Provide the [x, y] coordinate of the cell's center where the given text is located.  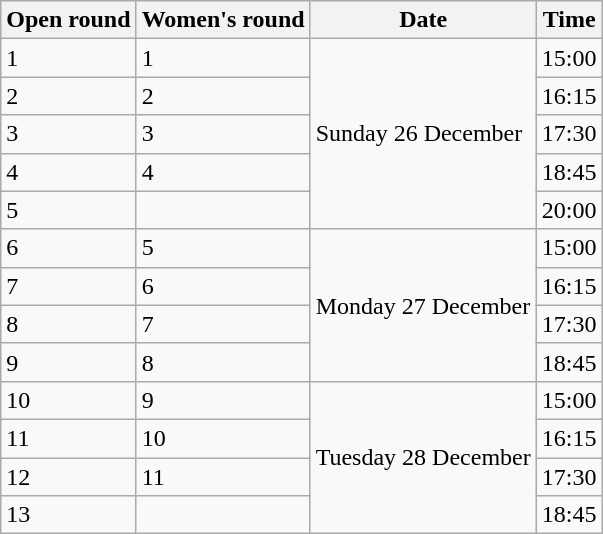
Date [423, 20]
Monday 27 December [423, 305]
Open round [68, 20]
Tuesday 28 December [423, 457]
Sunday 26 December [423, 134]
20:00 [569, 210]
12 [68, 477]
Time [569, 20]
13 [68, 515]
Women's round [223, 20]
